Return the (x, y) coordinate for the center point of the cell that contains the specified text.  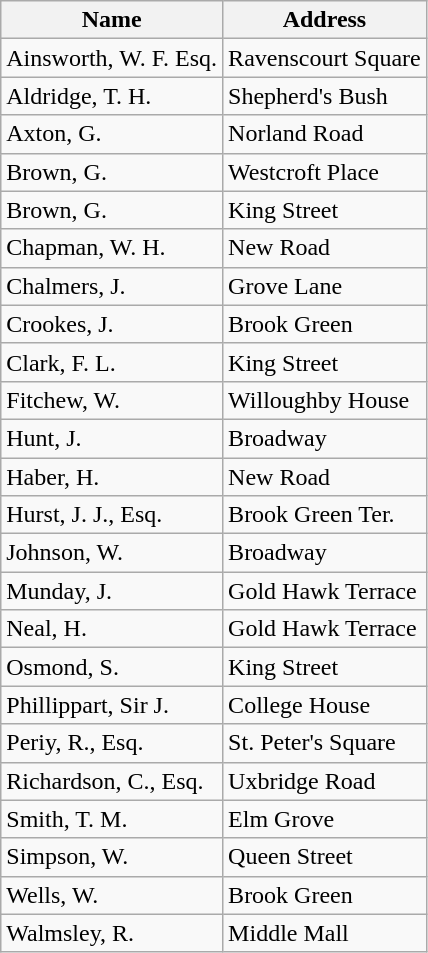
Elm Grove (325, 819)
Shepherd's Bush (325, 96)
Clark, F. L. (112, 362)
Crookes, J. (112, 324)
Name (112, 20)
Johnson, W. (112, 553)
Osmond, S. (112, 667)
Aldridge, T. H. (112, 96)
Norland Road (325, 134)
Queen Street (325, 857)
Ravenscourt Square (325, 58)
Phillippart, Sir J. (112, 705)
Willoughby House (325, 400)
Walmsley, R. (112, 933)
Address (325, 20)
Haber, H. (112, 477)
Neal, H. (112, 629)
Simpson, W. (112, 857)
Hurst, J. J., Esq. (112, 515)
College House (325, 705)
Periy, R., Esq. (112, 743)
Axton, G. (112, 134)
Uxbridge Road (325, 781)
Grove Lane (325, 286)
Richardson, C., Esq. (112, 781)
Wells, W. (112, 895)
Chalmers, J. (112, 286)
St. Peter's Square (325, 743)
Munday, J. (112, 591)
Ainsworth, W. F. Esq. (112, 58)
Middle Mall (325, 933)
Hunt, J. (112, 438)
Smith, T. M. (112, 819)
Fitchew, W. (112, 400)
Westcroft Place (325, 172)
Chapman, W. H. (112, 248)
Brook Green Ter. (325, 515)
